Find where the given text appears and provide that cell's center as (x, y) coordinate. 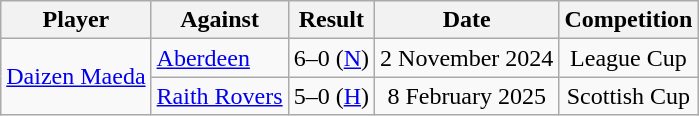
6–0 (N) (331, 58)
8 February 2025 (467, 96)
5–0 (H) (331, 96)
Date (467, 20)
League Cup (628, 58)
Scottish Cup (628, 96)
Raith Rovers (220, 96)
Against (220, 20)
Result (331, 20)
Daizen Maeda (76, 77)
Player (76, 20)
Competition (628, 20)
2 November 2024 (467, 58)
Aberdeen (220, 58)
